For the text-containing cell, return its midpoint in (X, Y) coordinate format. 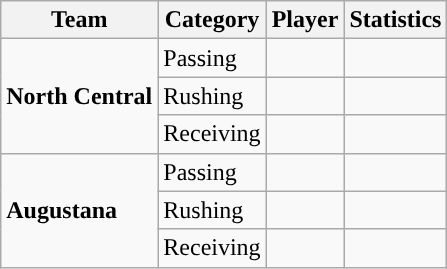
Augustana (80, 210)
Team (80, 20)
Statistics (396, 20)
Player (305, 20)
North Central (80, 96)
Category (212, 20)
